Output the (X, Y) coordinate of the center of the cell containing the given text.  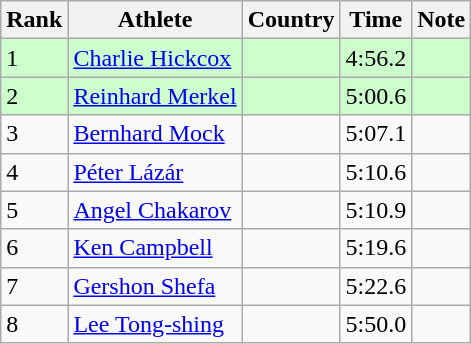
Lee Tong-shing (155, 324)
Time (376, 20)
Athlete (155, 20)
4:56.2 (376, 58)
Ken Campbell (155, 248)
Country (291, 20)
5:22.6 (376, 286)
5:19.6 (376, 248)
Gershon Shefa (155, 286)
4 (34, 172)
Angel Chakarov (155, 210)
Charlie Hickcox (155, 58)
Note (442, 20)
2 (34, 96)
5:50.0 (376, 324)
Péter Lázár (155, 172)
Reinhard Merkel (155, 96)
7 (34, 286)
5:00.6 (376, 96)
5 (34, 210)
3 (34, 134)
1 (34, 58)
5:10.6 (376, 172)
6 (34, 248)
5:07.1 (376, 134)
Bernhard Mock (155, 134)
Rank (34, 20)
5:10.9 (376, 210)
8 (34, 324)
